Identify which cell holds the provided text, then report its (x, y) central coordinate. 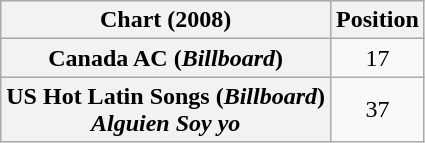
Canada AC (Billboard) (166, 58)
US Hot Latin Songs (Billboard)Alguien Soy yo (166, 110)
37 (378, 110)
17 (378, 58)
Chart (2008) (166, 20)
Position (378, 20)
